From the cell containing the given text, extract its center point as (X, Y) coordinate. 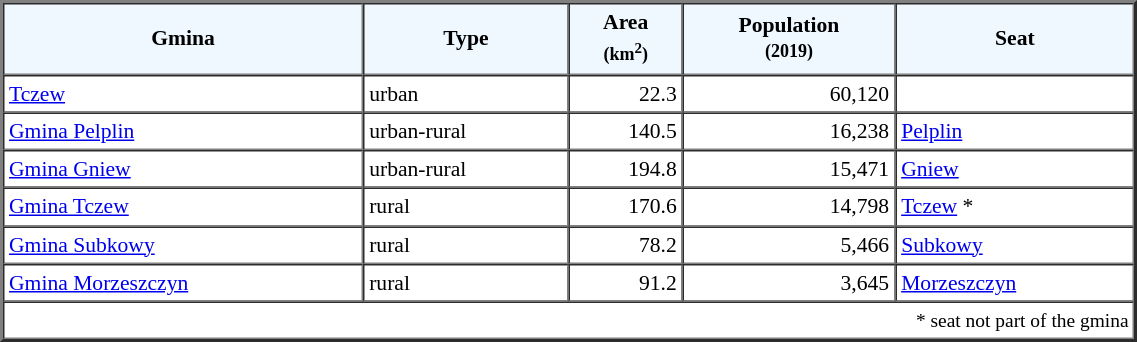
Gmina (183, 38)
16,238 (789, 131)
Gniew (1014, 169)
Population(2019) (789, 38)
Gmina Subkowy (183, 245)
Gmina Tczew (183, 207)
Type (466, 38)
Gmina Gniew (183, 169)
60,120 (789, 93)
Tczew * (1014, 207)
urban (466, 93)
91.2 (626, 283)
Area(km2) (626, 38)
5,466 (789, 245)
Pelplin (1014, 131)
15,471 (789, 169)
170.6 (626, 207)
194.8 (626, 169)
14,798 (789, 207)
Seat (1014, 38)
22.3 (626, 93)
Morzeszczyn (1014, 283)
140.5 (626, 131)
Tczew (183, 93)
Gmina Morzeszczyn (183, 283)
Subkowy (1014, 245)
3,645 (789, 283)
Gmina Pelplin (183, 131)
* seat not part of the gmina (569, 321)
78.2 (626, 245)
